Determine the [X, Y] coordinate at the center of the cell enclosing the given text.  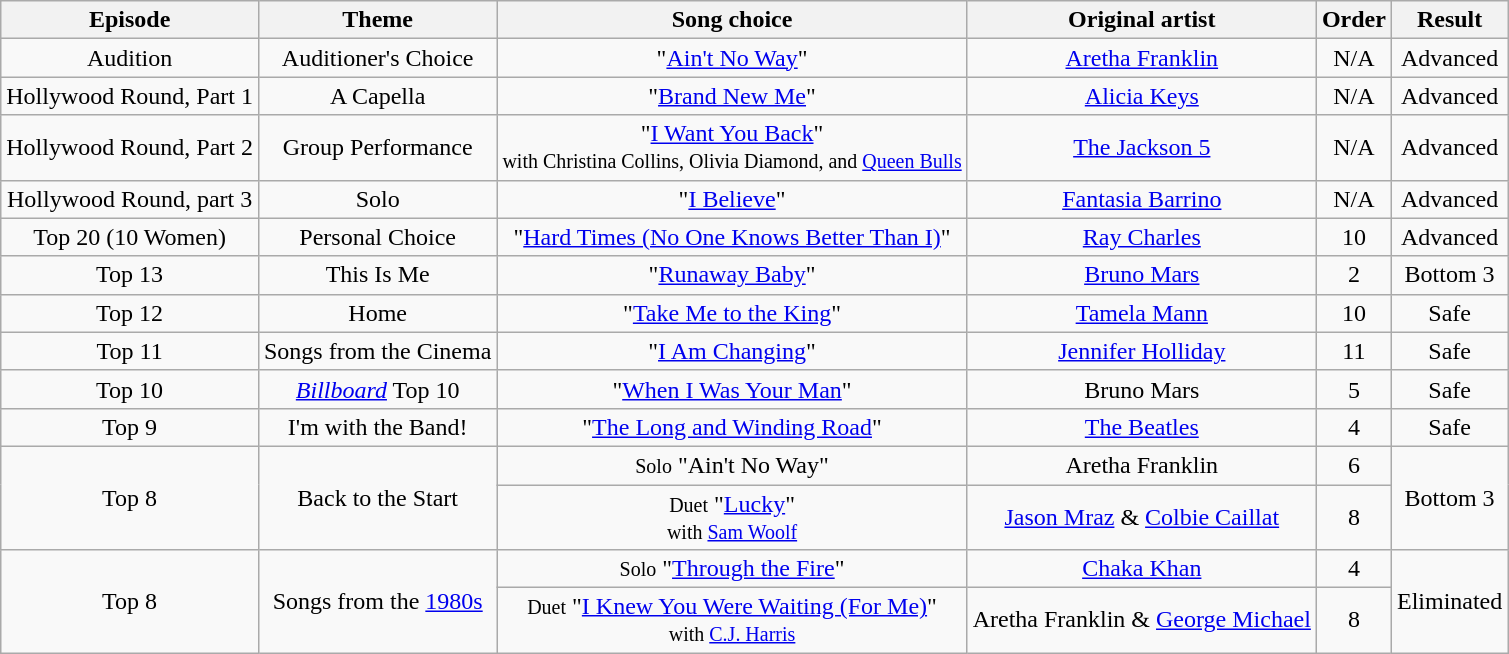
Theme [377, 20]
Jennifer Holliday [1142, 351]
Hollywood Round, Part 2 [130, 148]
Eliminated [1449, 602]
Top 13 [130, 275]
Hollywood Round, Part 1 [130, 96]
Personal Choice [377, 237]
Alicia Keys [1142, 96]
"Take Me to the King" [732, 313]
Ray Charles [1142, 237]
Songs from the 1980s [377, 602]
Hollywood Round, part 3 [130, 199]
Back to the Start [377, 498]
"Ain't No Way" [732, 58]
"Hard Times (No One Knows Better Than I)" [732, 237]
Group Performance [377, 148]
Fantasia Barrino [1142, 199]
Solo "Ain't No Way" [732, 465]
"The Long and Winding Road" [732, 427]
I'm with the Band! [377, 427]
Song choice [732, 20]
Tamela Mann [1142, 313]
"I Believe" [732, 199]
11 [1354, 351]
Aretha Franklin & George Michael [1142, 620]
"I Am Changing" [732, 351]
2 [1354, 275]
6 [1354, 465]
Jason Mraz & Colbie Caillat [1142, 516]
Solo "Through the Fire" [732, 569]
Top 10 [130, 389]
Top 11 [130, 351]
Billboard Top 10 [377, 389]
Episode [130, 20]
Top 12 [130, 313]
"When I Was Your Man" [732, 389]
Solo [377, 199]
Audition [130, 58]
"Brand New Me" [732, 96]
Duet "Lucky" with Sam Woolf [732, 516]
Top 20 (10 Women) [130, 237]
Home [377, 313]
"I Want You Back"with Christina Collins, Olivia Diamond, and Queen Bulls [732, 148]
Songs from the Cinema [377, 351]
This Is Me [377, 275]
Order [1354, 20]
"Runaway Baby" [732, 275]
Top 9 [130, 427]
The Jackson 5 [1142, 148]
5 [1354, 389]
Auditioner's Choice [377, 58]
Duet "I Knew You Were Waiting (For Me)" with C.J. Harris [732, 620]
Result [1449, 20]
Chaka Khan [1142, 569]
Original artist [1142, 20]
The Beatles [1142, 427]
A Capella [377, 96]
